Pinpoint the cell where the given text exists, returning its (X, Y) midpoint coordinate. 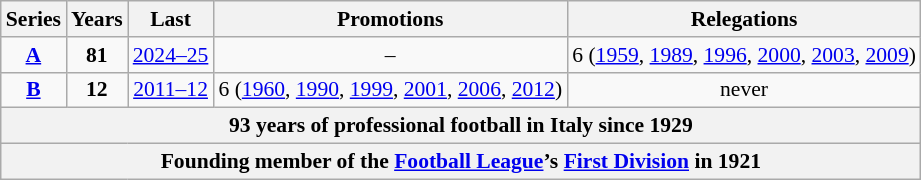
2011–12 (171, 90)
12 (97, 90)
81 (97, 55)
never (744, 90)
A (34, 55)
Founding member of the Football League’s First Division in 1921 (461, 162)
Relegations (744, 19)
B (34, 90)
Last (171, 19)
– (390, 55)
Years (97, 19)
6 (1960, 1990, 1999, 2001, 2006, 2012) (390, 90)
Series (34, 19)
2024–25 (171, 55)
6 (1959, 1989, 1996, 2000, 2003, 2009) (744, 55)
93 years of professional football in Italy since 1929 (461, 126)
Promotions (390, 19)
